For the text-containing cell, return its midpoint in (X, Y) coordinate format. 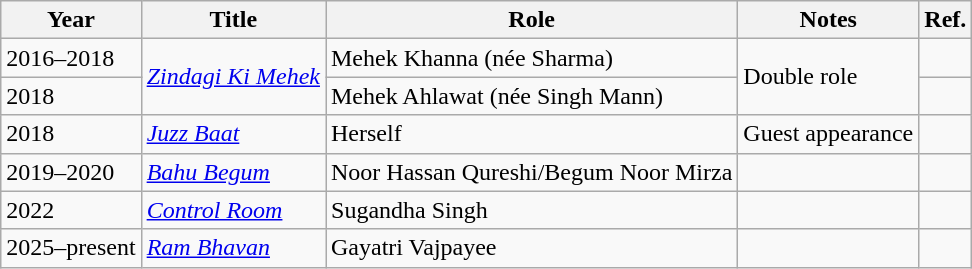
Noor Hassan Qureshi/Begum Noor Mirza (532, 172)
Year (71, 20)
2019–2020 (71, 172)
Zindagi Ki Mehek (233, 77)
Role (532, 20)
Mehek Khanna (née Sharma) (532, 58)
Juzz Baat (233, 134)
Notes (828, 20)
Double role (828, 77)
Mehek Ahlawat (née Singh Mann) (532, 96)
Ram Bhavan (233, 248)
Bahu Begum (233, 172)
2016–2018 (71, 58)
2022 (71, 210)
Herself (532, 134)
2025–present (71, 248)
Title (233, 20)
Guest appearance (828, 134)
Sugandha Singh (532, 210)
Control Room (233, 210)
Gayatri Vajpayee (532, 248)
Ref. (946, 20)
